Search for the cell housing the specified text and yield its [X, Y] center coordinate. 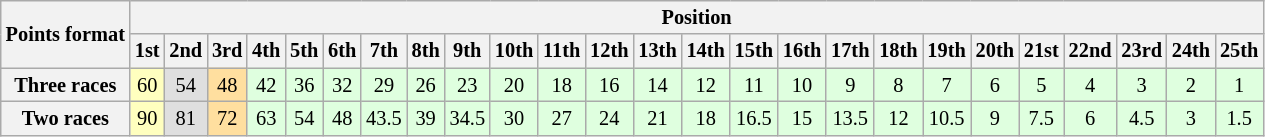
1 [1239, 85]
23rd [1141, 51]
Two races [66, 118]
2nd [186, 51]
39 [426, 118]
27 [562, 118]
72 [227, 118]
1st [148, 51]
3rd [227, 51]
16 [609, 85]
5th [304, 51]
11th [562, 51]
6th [342, 51]
29 [384, 85]
Points format [66, 34]
25th [1239, 51]
1.5 [1239, 118]
20th [995, 51]
18th [898, 51]
12th [609, 51]
10 [802, 85]
4 [1090, 85]
4.5 [1141, 118]
20 [514, 85]
10.5 [947, 118]
19th [947, 51]
14 [657, 85]
Three races [66, 85]
24th [1191, 51]
16th [802, 51]
16.5 [754, 118]
26 [426, 85]
Position [696, 17]
5 [1042, 85]
36 [304, 85]
60 [148, 85]
30 [514, 118]
23 [468, 85]
13.5 [850, 118]
90 [148, 118]
15th [754, 51]
8th [426, 51]
22nd [1090, 51]
7.5 [1042, 118]
63 [266, 118]
21st [1042, 51]
4th [266, 51]
43.5 [384, 118]
7th [384, 51]
11 [754, 85]
34.5 [468, 118]
15 [802, 118]
8 [898, 85]
42 [266, 85]
32 [342, 85]
2 [1191, 85]
17th [850, 51]
13th [657, 51]
10th [514, 51]
21 [657, 118]
9th [468, 51]
7 [947, 85]
24 [609, 118]
81 [186, 118]
14th [706, 51]
